Detect which cell encompasses the target text, then output its (X, Y) center coordinate. 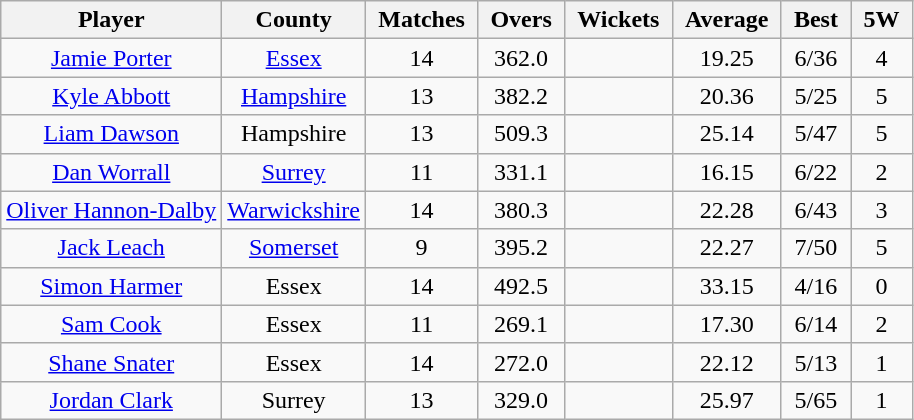
25.97 (726, 400)
Jordan Clark (112, 400)
Simon Harmer (112, 286)
Best (816, 20)
33.15 (726, 286)
7/50 (816, 248)
6/14 (816, 324)
Average (726, 20)
5W (882, 20)
5/65 (816, 400)
Overs (522, 20)
509.3 (522, 134)
Liam Dawson (112, 134)
Kyle Abbott (112, 96)
5/25 (816, 96)
329.0 (522, 400)
4 (882, 58)
0 (882, 286)
382.2 (522, 96)
Oliver Hannon-Dalby (112, 210)
22.28 (726, 210)
5/47 (816, 134)
5/13 (816, 362)
25.14 (726, 134)
395.2 (522, 248)
22.12 (726, 362)
4/16 (816, 286)
Jamie Porter (112, 58)
Jack Leach (112, 248)
Matches (422, 20)
492.5 (522, 286)
269.1 (522, 324)
6/43 (816, 210)
380.3 (522, 210)
Dan Worrall (112, 172)
Wickets (618, 20)
Somerset (294, 248)
Sam Cook (112, 324)
6/36 (816, 58)
16.15 (726, 172)
20.36 (726, 96)
3 (882, 210)
22.27 (726, 248)
17.30 (726, 324)
272.0 (522, 362)
Player (112, 20)
19.25 (726, 58)
Shane Snater (112, 362)
362.0 (522, 58)
County (294, 20)
6/22 (816, 172)
Warwickshire (294, 210)
331.1 (522, 172)
9 (422, 248)
